Return [x, y] of the center of cell containing provided text 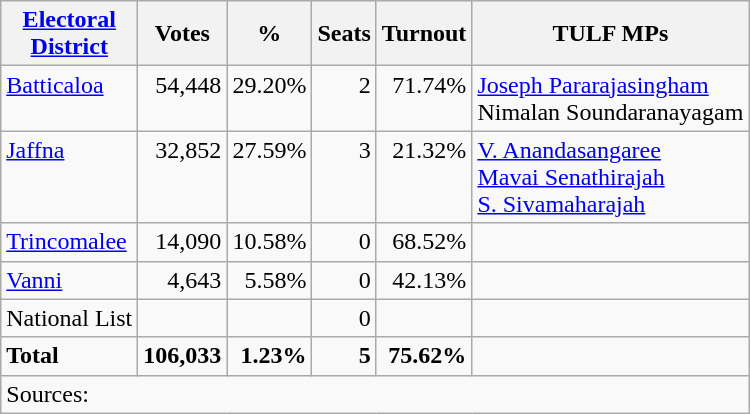
Seats [344, 34]
42.13% [424, 280]
5 [344, 356]
71.74% [424, 98]
27.59% [270, 177]
29.20% [270, 98]
Turnout [424, 34]
Trincomalee [70, 242]
5.58% [270, 280]
2 [344, 98]
32,852 [182, 177]
3 [344, 177]
Batticaloa [70, 98]
106,033 [182, 356]
Vanni [70, 280]
Votes [182, 34]
National List [70, 318]
% [270, 34]
V. AnandasangareeMavai SenathirajahS. Sivamaharajah [610, 177]
1.23% [270, 356]
10.58% [270, 242]
Joseph PararajasinghamNimalan Soundaranayagam [610, 98]
54,448 [182, 98]
14,090 [182, 242]
ElectoralDistrict [70, 34]
4,643 [182, 280]
TULF MPs [610, 34]
75.62% [424, 356]
Sources: [375, 394]
21.32% [424, 177]
Total [70, 356]
Jaffna [70, 177]
68.52% [424, 242]
